Capture the cell that displays the provided text and extract its [x, y] central coordinate. 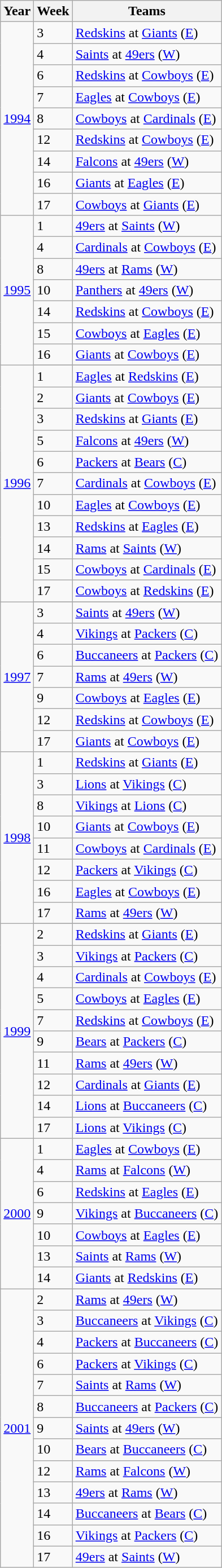
Rams at Saints (W) [147, 548]
Eagles at Redskins (E) [147, 376]
Cowboys at Giants (E) [147, 204]
1996 [17, 484]
Giants at Redskins (E) [147, 1278]
Buccaneers at Vikings (C) [147, 1321]
Teams [147, 11]
Cowboys at Redskins (E) [147, 591]
Vikings at Lions (C) [147, 805]
Giants at Eagles (E) [147, 183]
2001 [17, 1428]
2000 [17, 1213]
1994 [17, 118]
Bears at Packers (C) [147, 1042]
Panthers at 49ers (W) [147, 290]
Bears at Buccaneers (C) [147, 1450]
1998 [17, 838]
Buccaneers at Bears (C) [147, 1514]
1995 [17, 290]
Cardinals at Giants (E) [147, 1085]
Packers at Buccaneers (C) [147, 1342]
Vikings at Buccaneers (C) [147, 1213]
1997 [17, 676]
Week [53, 11]
Year [17, 11]
Lions at Buccaneers (C) [147, 1106]
Packers at Bears (C) [147, 462]
1999 [17, 1031]
